Extract the [x, y] coordinate from the center of the cell holding the provided text.  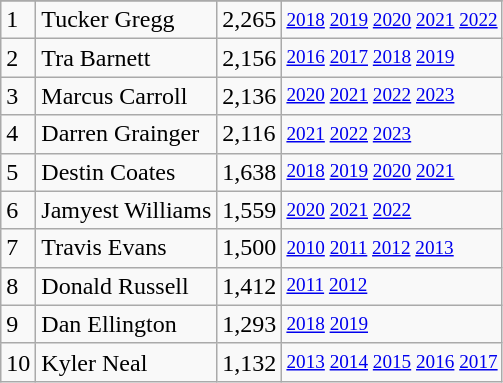
7 [18, 248]
2020 2021 2022 [392, 210]
Tucker Gregg [126, 20]
2020 2021 2022 2023 [392, 96]
Kyler Neal [126, 362]
10 [18, 362]
2013 2014 2015 2016 2017 [392, 362]
2010 2011 2012 2013 [392, 248]
8 [18, 286]
1,638 [250, 172]
2011 2012 [392, 286]
Travis Evans [126, 248]
2,156 [250, 58]
3 [18, 96]
2,136 [250, 96]
4 [18, 134]
2021 2022 2023 [392, 134]
Tra Barnett [126, 58]
2,265 [250, 20]
1 [18, 20]
Destin Coates [126, 172]
1,132 [250, 362]
1,412 [250, 286]
1,293 [250, 324]
6 [18, 210]
2018 2019 2020 2021 [392, 172]
Darren Grainger [126, 134]
2018 2019 2020 2021 2022 [392, 20]
Donald Russell [126, 286]
2,116 [250, 134]
Dan Ellington [126, 324]
1,500 [250, 248]
2 [18, 58]
2016 2017 2018 2019 [392, 58]
9 [18, 324]
1,559 [250, 210]
Marcus Carroll [126, 96]
Jamyest Williams [126, 210]
5 [18, 172]
2018 2019 [392, 324]
